Provide the [X, Y] coordinate of the cell's center where the given text is located.  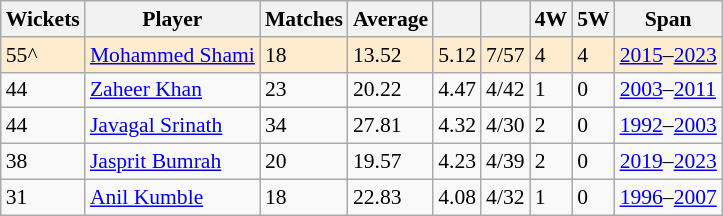
4/42 [506, 90]
20.22 [390, 90]
Javagal Srinath [172, 126]
5W [594, 19]
55^ [43, 55]
Wickets [43, 19]
38 [43, 162]
Player [172, 19]
13.52 [390, 55]
4.08 [457, 197]
2003–2011 [668, 90]
20 [304, 162]
31 [43, 197]
4.32 [457, 126]
Mohammed Shami [172, 55]
Anil Kumble [172, 197]
27.81 [390, 126]
4/39 [506, 162]
19.57 [390, 162]
5.12 [457, 55]
4W [552, 19]
4.23 [457, 162]
4/30 [506, 126]
4.47 [457, 90]
4/32 [506, 197]
2015–2023 [668, 55]
22.83 [390, 197]
34 [304, 126]
Jasprit Bumrah [172, 162]
2019–2023 [668, 162]
Average [390, 19]
7/57 [506, 55]
1992–2003 [668, 126]
1996–2007 [668, 197]
Span [668, 19]
23 [304, 90]
Zaheer Khan [172, 90]
Matches [304, 19]
